Search for the cell housing the specified text and yield its [X, Y] center coordinate. 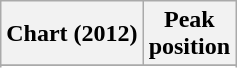
Chart (2012) [72, 34]
Peakposition [189, 34]
